From the cell containing the given text, extract its center point as (X, Y) coordinate. 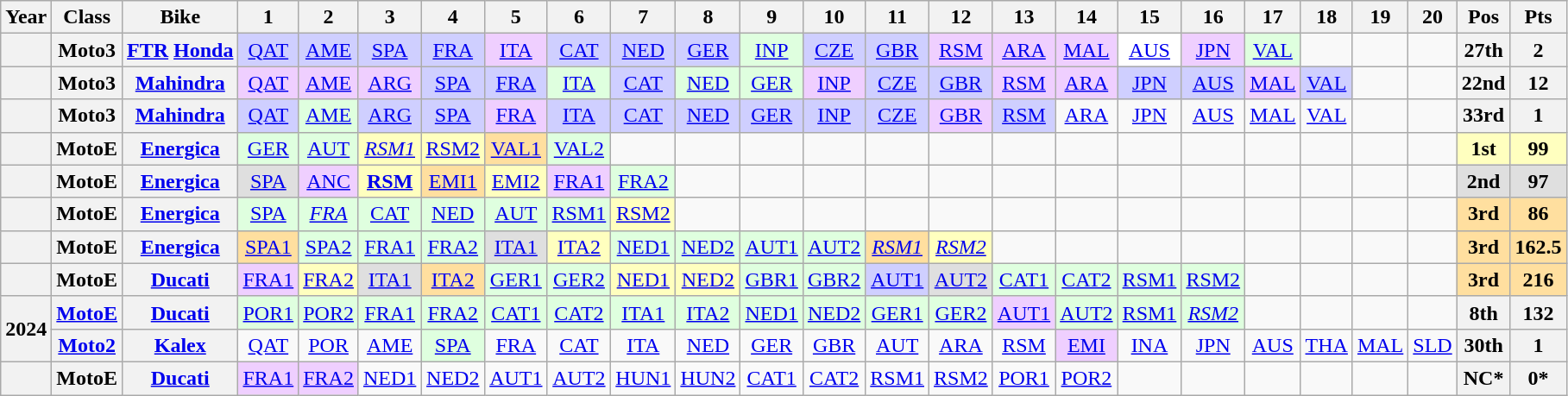
10 (834, 17)
8 (708, 17)
86 (1538, 214)
13 (1023, 17)
EMI (1086, 345)
4 (453, 17)
20 (1433, 17)
27th (1483, 50)
VAL2 (579, 148)
Pts (1538, 17)
VAL1 (516, 148)
14 (1086, 17)
Class (87, 17)
15 (1149, 17)
INA (1149, 345)
Year (26, 17)
SPA2 (329, 247)
19 (1380, 17)
HUN1 (644, 378)
33rd (1483, 116)
216 (1538, 280)
Pos (1483, 17)
1st (1483, 148)
3 (389, 17)
THA (1326, 345)
SLD (1433, 345)
0* (1538, 378)
8th (1483, 312)
ANC (329, 181)
6 (579, 17)
NC* (1483, 378)
EMI2 (516, 181)
30th (1483, 345)
Kalex (180, 345)
Moto2 (87, 345)
18 (1326, 17)
POR (329, 345)
SPA1 (268, 247)
11 (897, 17)
HUN2 (708, 378)
16 (1213, 17)
162.5 (1538, 247)
5 (516, 17)
97 (1538, 181)
FTR Honda (180, 50)
GBR2 (834, 280)
9 (771, 17)
17 (1273, 17)
2024 (26, 329)
GBR1 (771, 280)
EMI1 (453, 181)
2nd (1483, 181)
22nd (1483, 83)
7 (644, 17)
132 (1538, 312)
99 (1538, 148)
Bike (180, 17)
